For the text-containing cell, return its midpoint in [X, Y] coordinate format. 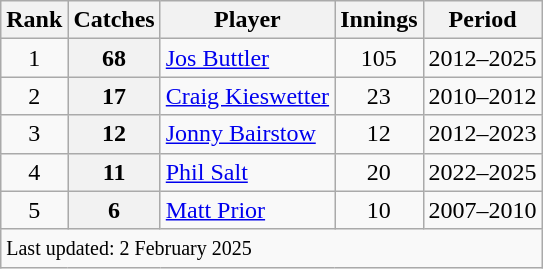
Catches [114, 20]
3 [34, 134]
23 [379, 96]
2022–2025 [482, 172]
Player [247, 20]
Jos Buttler [247, 58]
Rank [34, 20]
Phil Salt [247, 172]
Last updated: 2 February 2025 [272, 248]
2 [34, 96]
5 [34, 210]
2012–2023 [482, 134]
68 [114, 58]
2007–2010 [482, 210]
Jonny Bairstow [247, 134]
20 [379, 172]
105 [379, 58]
2010–2012 [482, 96]
4 [34, 172]
1 [34, 58]
2012–2025 [482, 58]
Innings [379, 20]
Craig Kieswetter [247, 96]
11 [114, 172]
17 [114, 96]
6 [114, 210]
10 [379, 210]
Matt Prior [247, 210]
Period [482, 20]
